From the cell containing the given text, extract its center point as [X, Y] coordinate. 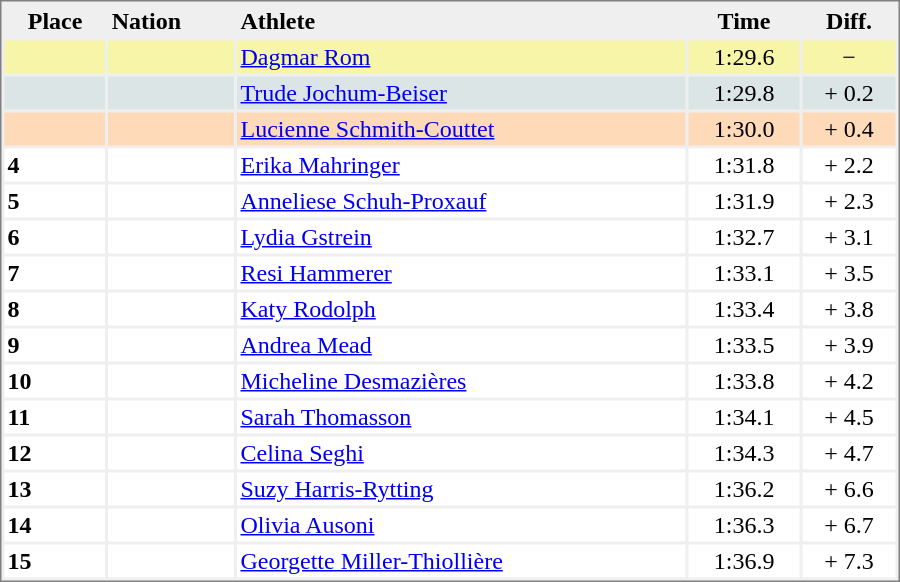
1:36.2 [744, 488]
Micheline Desmazières [461, 380]
+ 3.9 [850, 344]
Time [744, 20]
Andrea Mead [461, 344]
1:30.0 [744, 128]
+ 3.5 [850, 272]
Athlete [461, 20]
1:32.7 [744, 236]
− [850, 56]
Suzy Harris-Rytting [461, 488]
+ 0.2 [850, 92]
+ 0.4 [850, 128]
12 [54, 452]
Dagmar Rom [461, 56]
10 [54, 380]
+ 6.6 [850, 488]
1:31.9 [744, 200]
Anneliese Schuh-Proxauf [461, 200]
Olivia Ausoni [461, 524]
4 [54, 164]
+ 3.1 [850, 236]
+ 2.2 [850, 164]
Erika Mahringer [461, 164]
+ 4.7 [850, 452]
15 [54, 560]
+ 4.2 [850, 380]
14 [54, 524]
6 [54, 236]
Nation [172, 20]
1:34.1 [744, 416]
+ 4.5 [850, 416]
Diff. [850, 20]
1:33.5 [744, 344]
1:34.3 [744, 452]
8 [54, 308]
Place [54, 20]
+ 7.3 [850, 560]
1:33.4 [744, 308]
+ 6.7 [850, 524]
Celina Seghi [461, 452]
11 [54, 416]
5 [54, 200]
Katy Rodolph [461, 308]
Sarah Thomasson [461, 416]
Lydia Gstrein [461, 236]
1:36.9 [744, 560]
1:33.8 [744, 380]
13 [54, 488]
9 [54, 344]
Georgette Miller-Thiollière [461, 560]
1:36.3 [744, 524]
1:29.6 [744, 56]
Resi Hammerer [461, 272]
7 [54, 272]
Lucienne Schmith-Couttet [461, 128]
+ 2.3 [850, 200]
1:29.8 [744, 92]
1:31.8 [744, 164]
1:33.1 [744, 272]
Trude Jochum-Beiser [461, 92]
+ 3.8 [850, 308]
